Scan for the cell matching the given text and deliver its [X, Y] coordinate at center. 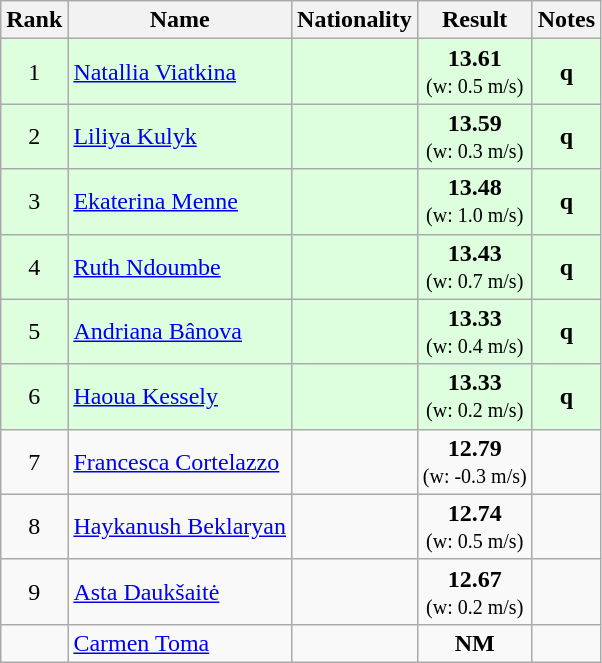
13.33(w: 0.4 m/s) [474, 332]
12.79(w: -0.3 m/s) [474, 462]
13.48(w: 1.0 m/s) [474, 202]
13.43(w: 0.7 m/s) [474, 266]
12.74(w: 0.5 m/s) [474, 526]
4 [34, 266]
Nationality [355, 20]
Name [180, 20]
Natallia Viatkina [180, 72]
Haykanush Beklaryan [180, 526]
Ekaterina Menne [180, 202]
Notes [566, 20]
12.67(w: 0.2 m/s) [474, 592]
Result [474, 20]
13.59(w: 0.3 m/s) [474, 136]
3 [34, 202]
1 [34, 72]
Haoua Kessely [180, 396]
Rank [34, 20]
5 [34, 332]
13.33(w: 0.2 m/s) [474, 396]
Ruth Ndoumbe [180, 266]
NM [474, 643]
2 [34, 136]
8 [34, 526]
13.61(w: 0.5 m/s) [474, 72]
Asta Daukšaitė [180, 592]
7 [34, 462]
Andriana Bânova [180, 332]
Carmen Toma [180, 643]
Liliya Kulyk [180, 136]
9 [34, 592]
Francesca Cortelazzo [180, 462]
6 [34, 396]
